For the text-containing cell, return its midpoint in [X, Y] coordinate format. 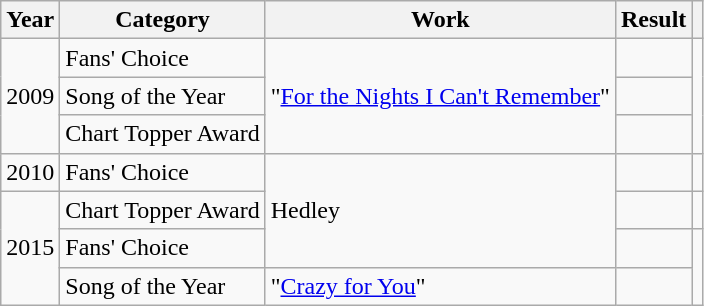
Hedley [440, 210]
2009 [30, 96]
Year [30, 20]
Result [653, 20]
2010 [30, 172]
Work [440, 20]
"For the Nights I Can't Remember" [440, 96]
2015 [30, 248]
"Crazy for You" [440, 286]
Category [162, 20]
